Locate the cell with the specified text and output its [X, Y] center coordinate. 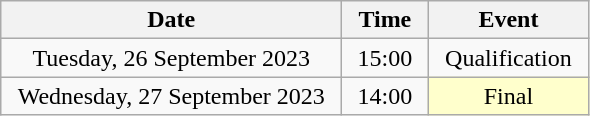
Qualification [508, 58]
Final [508, 96]
Time [385, 20]
Tuesday, 26 September 2023 [172, 58]
15:00 [385, 58]
Date [172, 20]
Event [508, 20]
14:00 [385, 96]
Wednesday, 27 September 2023 [172, 96]
